Capture the cell that displays the provided text and extract its [X, Y] central coordinate. 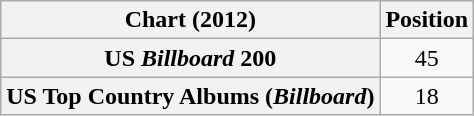
18 [427, 96]
Chart (2012) [190, 20]
US Top Country Albums (Billboard) [190, 96]
Position [427, 20]
45 [427, 58]
US Billboard 200 [190, 58]
